Pinpoint the cell where the given text exists, returning its (X, Y) midpoint coordinate. 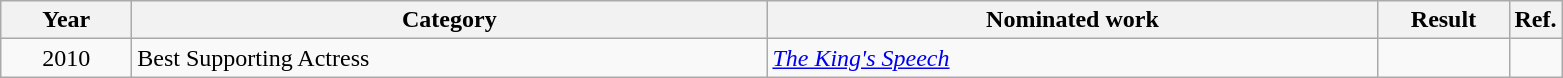
2010 (66, 58)
Ref. (1536, 20)
Result (1444, 20)
Best Supporting Actress (450, 58)
Year (66, 20)
Nominated work (1072, 20)
The King's Speech (1072, 58)
Category (450, 20)
